Find where the given text appears and provide that cell's center as (x, y) coordinate. 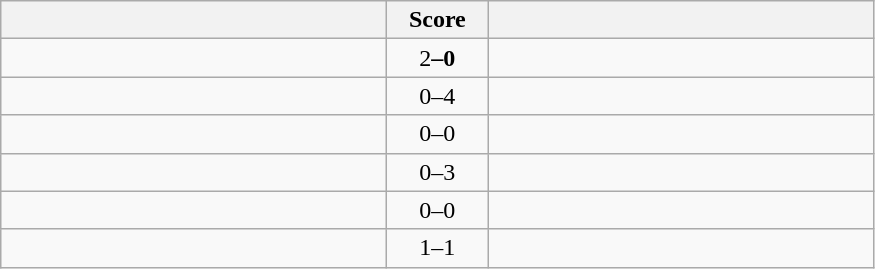
2–0 (438, 58)
0–4 (438, 96)
Score (438, 20)
1–1 (438, 248)
0–3 (438, 172)
